Output the (X, Y) coordinate of the center of the cell containing the given text.  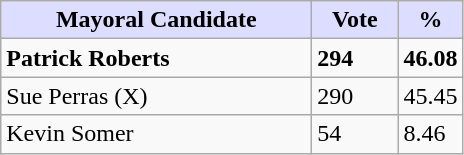
Vote (355, 20)
290 (355, 96)
Kevin Somer (156, 134)
% (430, 20)
45.45 (430, 96)
Mayoral Candidate (156, 20)
54 (355, 134)
8.46 (430, 134)
Sue Perras (X) (156, 96)
46.08 (430, 58)
Patrick Roberts (156, 58)
294 (355, 58)
